Pinpoint the cell where the given text exists, returning its [x, y] midpoint coordinate. 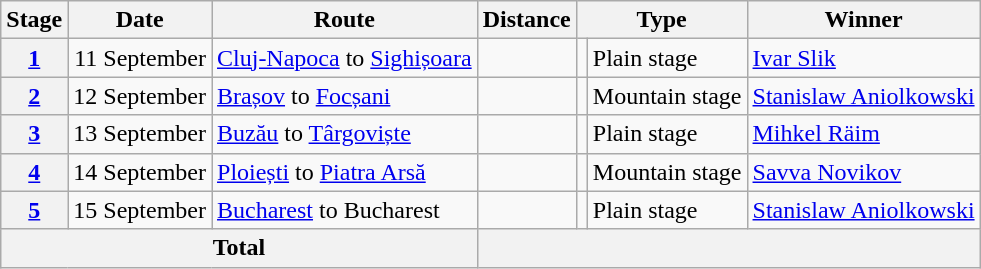
Winner [864, 20]
Route [345, 20]
Savva Novikov [864, 172]
12 September [140, 96]
Brașov to Focșani [345, 96]
13 September [140, 134]
Distance [526, 20]
14 September [140, 172]
Stage [34, 20]
1 [34, 58]
2 [34, 96]
Ivar Slik [864, 58]
Total [239, 248]
Bucharest to Bucharest [345, 210]
Ploiești to Piatra Arsă [345, 172]
15 September [140, 210]
Mihkel Räim [864, 134]
Buzău to Târgoviște [345, 134]
4 [34, 172]
Type [662, 20]
Date [140, 20]
Cluj-Napoca to Sighișoara [345, 58]
5 [34, 210]
11 September [140, 58]
3 [34, 134]
